Provide the (x, y) coordinate of the cell's center where the given text is located.  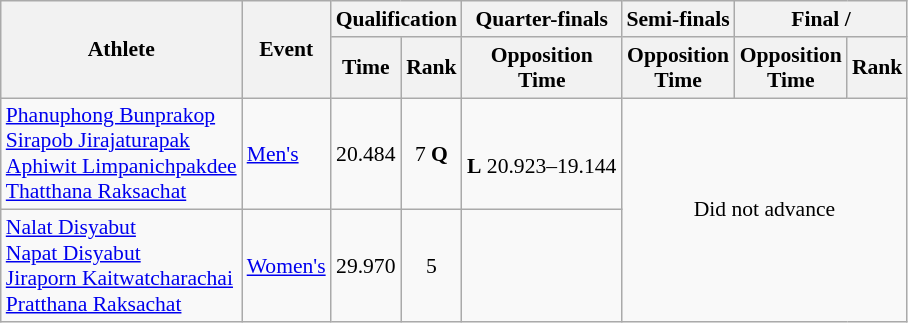
Women's (286, 266)
Athlete (122, 50)
Time (366, 68)
Men's (286, 154)
Did not advance (764, 210)
L 20.923–19.144 (542, 154)
Qualification (396, 19)
Nalat DisyabutNapat DisyabutJiraporn KaitwatcharachaiPratthana Raksachat (122, 266)
Event (286, 50)
Phanuphong BunprakopSirapob JirajaturapakAphiwit LimpanichpakdeeThatthana Raksachat (122, 154)
20.484 (366, 154)
Quarter-finals (542, 19)
7 Q (432, 154)
Semi-finals (678, 19)
Final / (822, 19)
5 (432, 266)
29.970 (366, 266)
